Find where the given text appears and provide that cell's center as (X, Y) coordinate. 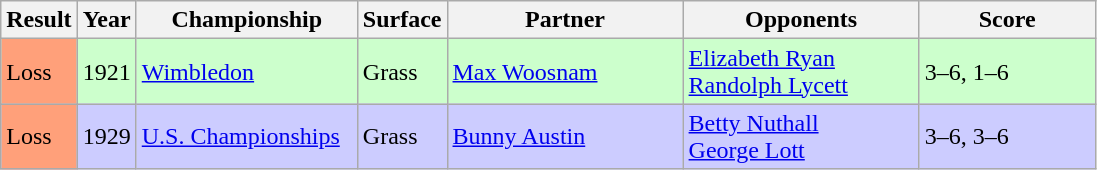
1921 (106, 72)
Year (106, 20)
Wimbledon (246, 72)
Bunny Austin (565, 136)
Max Woosnam (565, 72)
Score (1007, 20)
Surface (402, 20)
Elizabeth Ryan Randolph Lycett (801, 72)
Result (39, 20)
Partner (565, 20)
1929 (106, 136)
U.S. Championships (246, 136)
Betty Nuthall George Lott (801, 136)
3–6, 3–6 (1007, 136)
3–6, 1–6 (1007, 72)
Opponents (801, 20)
Championship (246, 20)
